Search for the cell housing the specified text and yield its [x, y] center coordinate. 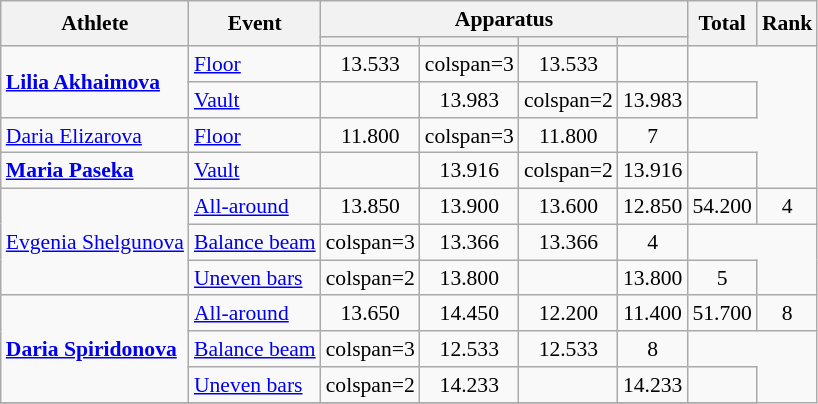
Maria Paseka [95, 171]
11.400 [652, 314]
Athlete [95, 24]
13.850 [370, 207]
7 [652, 136]
Rank [788, 24]
12.850 [652, 207]
Daria Spiridonova [95, 350]
Lilia Akhaimova [95, 82]
13.600 [568, 207]
12.200 [568, 314]
Daria Elizarova [95, 136]
51.700 [722, 314]
Event [255, 24]
54.200 [722, 207]
13.900 [470, 207]
5 [722, 278]
13.650 [370, 314]
Evgenia Shelgunova [95, 242]
14.450 [470, 314]
Total [722, 24]
Apparatus [504, 19]
